For the text-containing cell, return its midpoint in [x, y] coordinate format. 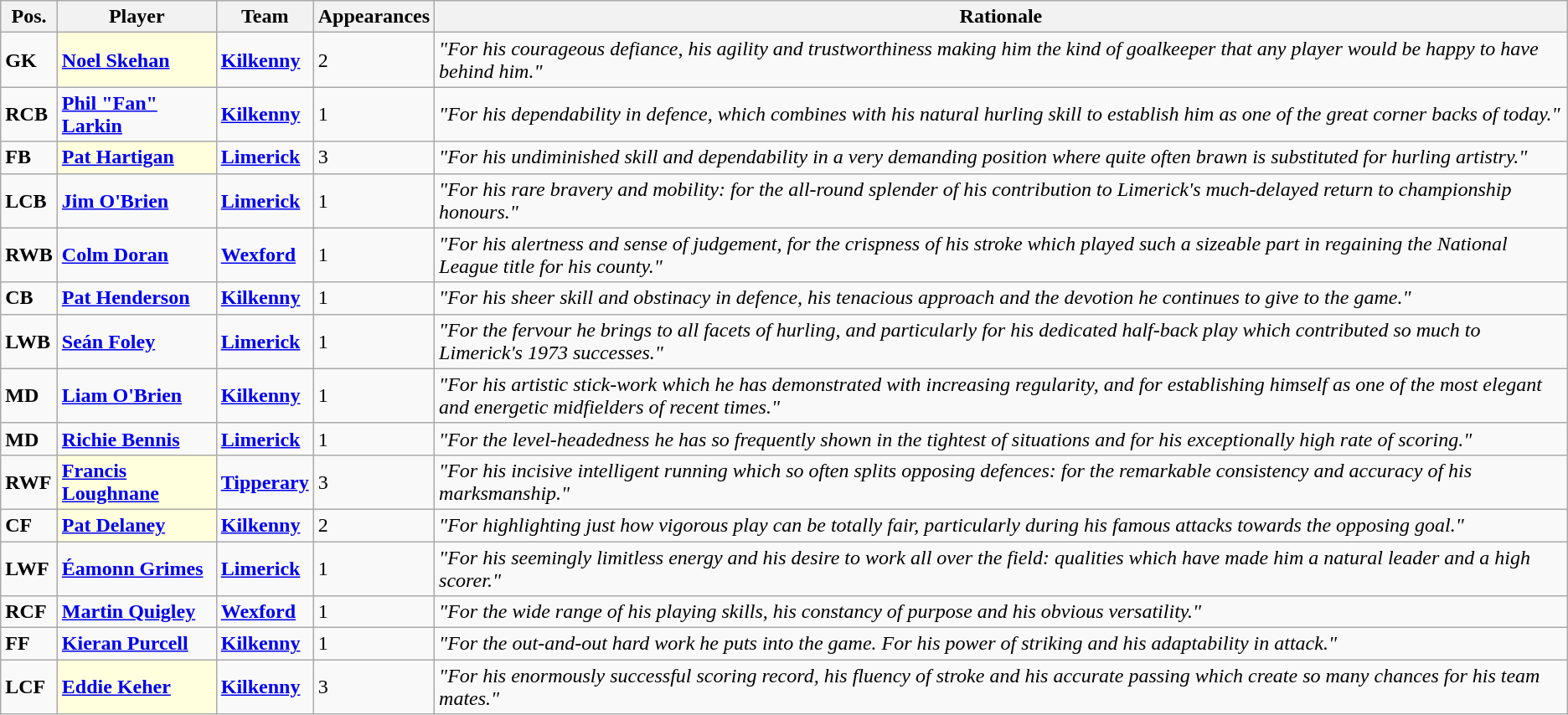
"For his seemingly limitless energy and his desire to work all over the field: qualities which have made him a natural leader and a high scorer." [1002, 568]
"For his sheer skill and obstinacy in defence, his tenacious approach and the devotion he continues to give to the game." [1002, 298]
Noel Skehan [137, 60]
"For his incisive intelligent running which so often splits opposing defences: for the remarkable consistency and accuracy of his marksmanship." [1002, 482]
LWB [29, 342]
"For highlighting just how vigorous play can be totally fair, particularly during his famous attacks towards the opposing goal." [1002, 525]
RWB [29, 255]
"For the level-headedness he has so frequently shown in the tightest of situations and for his exceptionally high rate of scoring." [1002, 439]
FB [29, 157]
LCF [29, 687]
Pat Hartigan [137, 157]
Tipperary [265, 482]
Jim O'Brien [137, 201]
Appearances [374, 17]
"For his courageous defiance, his agility and trustworthiness making him the kind of goalkeeper that any player would be happy to have behind him." [1002, 60]
Éamonn Grimes [137, 568]
Liam O'Brien [137, 395]
Eddie Keher [137, 687]
RWF [29, 482]
FF [29, 644]
GK [29, 60]
Team [265, 17]
Pos. [29, 17]
Player [137, 17]
Richie Bennis [137, 439]
Francis Loughnane [137, 482]
"For the out-and-out hard work he puts into the game. For his power of striking and his adaptability in attack." [1002, 644]
LCB [29, 201]
Colm Doran [137, 255]
CB [29, 298]
"For his enormously successful scoring record, his fluency of stroke and his accurate passing which create so many chances for his team mates." [1002, 687]
RCF [29, 612]
Martin Quigley [137, 612]
"For his undiminished skill and dependability in a very demanding position where quite often brawn is substituted for hurling artistry." [1002, 157]
LWF [29, 568]
RCB [29, 114]
"For his dependability in defence, which combines with his natural hurling skill to establish him as one of the great corner backs of today." [1002, 114]
"For the wide range of his playing skills, his constancy of purpose and his obvious versatility." [1002, 612]
"For his rare bravery and mobility: for the all-round splender of his contribution to Limerick's much-delayed return to championship honours." [1002, 201]
Phil "Fan" Larkin [137, 114]
CF [29, 525]
Seán Foley [137, 342]
Pat Henderson [137, 298]
Pat Delaney [137, 525]
Kieran Purcell [137, 644]
Rationale [1002, 17]
